Search for the cell housing the specified text and yield its [x, y] center coordinate. 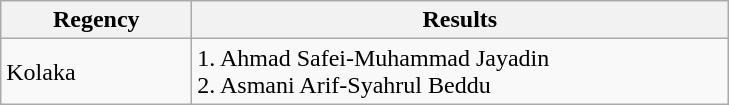
Results [460, 20]
1. Ahmad Safei-Muhammad Jayadin2. Asmani Arif-Syahrul Beddu [460, 72]
Kolaka [96, 72]
Regency [96, 20]
